Pinpoint the cell where the given text exists, returning its [X, Y] midpoint coordinate. 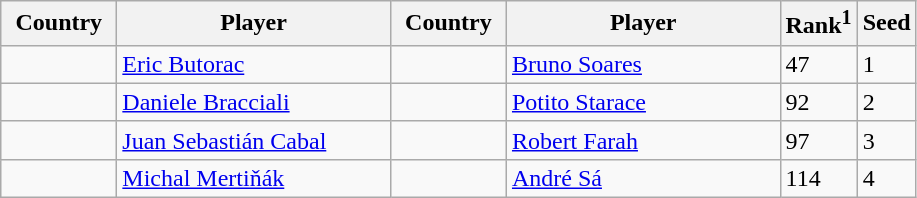
4 [886, 178]
3 [886, 140]
Juan Sebastián Cabal [254, 140]
97 [818, 140]
2 [886, 102]
47 [818, 64]
Rank1 [818, 24]
Bruno Soares [643, 64]
114 [818, 178]
André Sá [643, 178]
Eric Butorac [254, 64]
Daniele Bracciali [254, 102]
92 [818, 102]
Potito Starace [643, 102]
Michal Mertiňák [254, 178]
Robert Farah [643, 140]
Seed [886, 24]
1 [886, 64]
